Scan for the cell matching the given text and deliver its [x, y] coordinate at center. 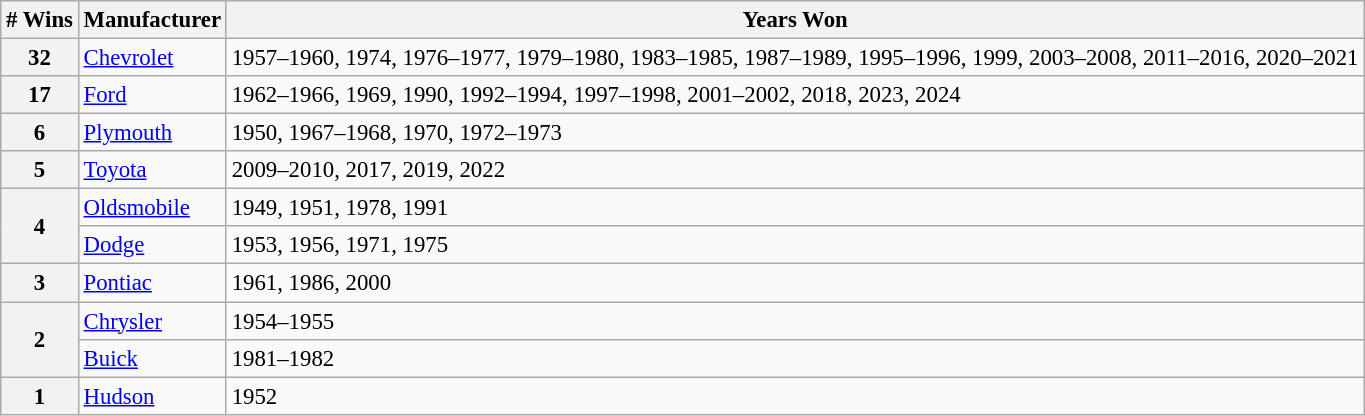
1981–1982 [794, 358]
# Wins [40, 20]
17 [40, 95]
Years Won [794, 20]
2009–2010, 2017, 2019, 2022 [794, 170]
1962–1966, 1969, 1990, 1992–1994, 1997–1998, 2001–2002, 2018, 2023, 2024 [794, 95]
Dodge [152, 245]
1 [40, 396]
Oldsmobile [152, 208]
1953, 1956, 1971, 1975 [794, 245]
1957–1960, 1974, 1976–1977, 1979–1980, 1983–1985, 1987–1989, 1995–1996, 1999, 2003–2008, 2011–2016, 2020–2021 [794, 58]
Chevrolet [152, 58]
5 [40, 170]
4 [40, 226]
1949, 1951, 1978, 1991 [794, 208]
1950, 1967–1968, 1970, 1972–1973 [794, 133]
Manufacturer [152, 20]
Plymouth [152, 133]
Chrysler [152, 321]
1952 [794, 396]
32 [40, 58]
Buick [152, 358]
2 [40, 340]
6 [40, 133]
Hudson [152, 396]
Pontiac [152, 283]
1961, 1986, 2000 [794, 283]
Ford [152, 95]
1954–1955 [794, 321]
Toyota [152, 170]
3 [40, 283]
